Search for the cell housing the specified text and yield its (x, y) center coordinate. 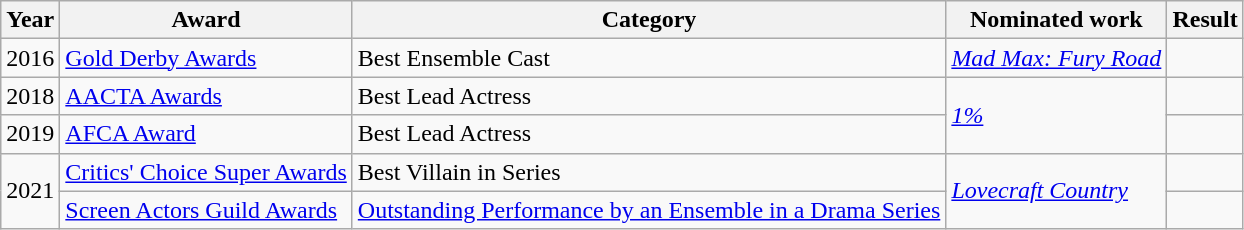
2021 (30, 191)
Year (30, 20)
Nominated work (1056, 20)
Outstanding Performance by an Ensemble in a Drama Series (649, 210)
Award (206, 20)
Result (1205, 20)
Screen Actors Guild Awards (206, 210)
Mad Max: Fury Road (1056, 58)
2018 (30, 96)
Gold Derby Awards (206, 58)
1% (1056, 115)
Best Ensemble Cast (649, 58)
AFCA Award (206, 134)
Category (649, 20)
Critics' Choice Super Awards (206, 172)
2019 (30, 134)
Best Villain in Series (649, 172)
2016 (30, 58)
Lovecraft Country (1056, 191)
AACTA Awards (206, 96)
